Search for the cell housing the specified text and yield its [x, y] center coordinate. 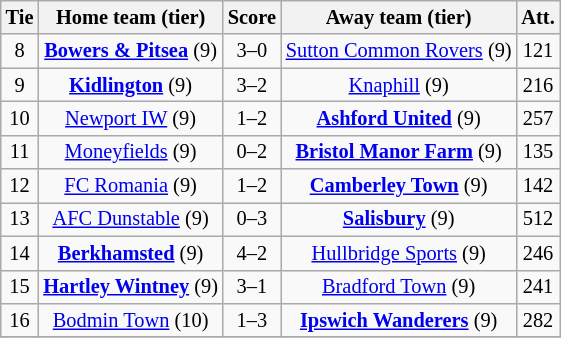
16 [20, 320]
3–1 [252, 287]
3–0 [252, 51]
Bowers & Pitsea (9) [130, 51]
13 [20, 219]
0–2 [252, 152]
15 [20, 287]
Bodmin Town (10) [130, 320]
Moneyfields (9) [130, 152]
4–2 [252, 253]
1–3 [252, 320]
Home team (tier) [130, 17]
216 [538, 85]
Camberley Town (9) [399, 186]
0–3 [252, 219]
Ashford United (9) [399, 118]
246 [538, 253]
10 [20, 118]
14 [20, 253]
Score [252, 17]
Ipswich Wanderers (9) [399, 320]
Hartley Wintney (9) [130, 287]
Newport IW (9) [130, 118]
FC Romania (9) [130, 186]
257 [538, 118]
Bradford Town (9) [399, 287]
9 [20, 85]
Att. [538, 17]
Hullbridge Sports (9) [399, 253]
135 [538, 152]
512 [538, 219]
121 [538, 51]
Berkhamsted (9) [130, 253]
12 [20, 186]
11 [20, 152]
3–2 [252, 85]
Away team (tier) [399, 17]
AFC Dunstable (9) [130, 219]
Knaphill (9) [399, 85]
Bristol Manor Farm (9) [399, 152]
282 [538, 320]
Tie [20, 17]
Salisbury (9) [399, 219]
241 [538, 287]
8 [20, 51]
Kidlington (9) [130, 85]
Sutton Common Rovers (9) [399, 51]
142 [538, 186]
